Find where the given text appears and provide that cell's center as [X, Y] coordinate. 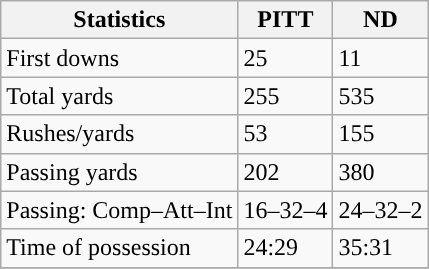
PITT [286, 20]
24:29 [286, 248]
255 [286, 96]
Passing yards [120, 172]
155 [380, 134]
Total yards [120, 96]
202 [286, 172]
Time of possession [120, 248]
25 [286, 58]
Passing: Comp–Att–Int [120, 210]
11 [380, 58]
380 [380, 172]
53 [286, 134]
First downs [120, 58]
24–32–2 [380, 210]
535 [380, 96]
35:31 [380, 248]
16–32–4 [286, 210]
ND [380, 20]
Rushes/yards [120, 134]
Statistics [120, 20]
